Capture the cell that displays the provided text and extract its (X, Y) central coordinate. 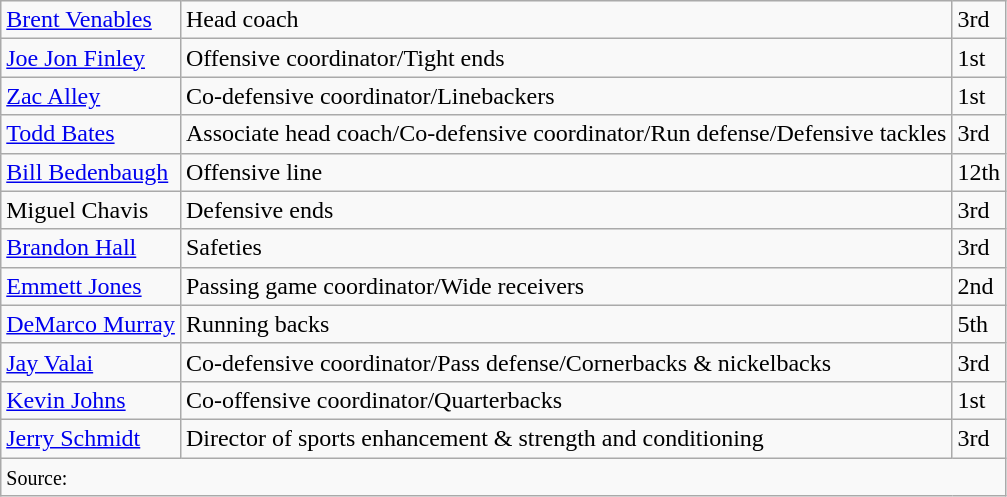
Passing game coordinator/Wide receivers (566, 286)
Associate head coach/Co-defensive coordinator/Run defense/Defensive tackles (566, 134)
Offensive line (566, 172)
Safeties (566, 248)
Co-offensive coordinator/Quarterbacks (566, 400)
Brandon Hall (91, 248)
Co-defensive coordinator/Linebackers (566, 96)
2nd (979, 286)
5th (979, 324)
Joe Jon Finley (91, 58)
Jay Valai (91, 362)
Emmett Jones (91, 286)
Head coach (566, 20)
Director of sports enhancement & strength and conditioning (566, 438)
Kevin Johns (91, 400)
Bill Bedenbaugh (91, 172)
12th (979, 172)
Brent Venables (91, 20)
Co-defensive coordinator/Pass defense/Cornerbacks & nickelbacks (566, 362)
Zac Alley (91, 96)
Jerry Schmidt (91, 438)
Miguel Chavis (91, 210)
Defensive ends (566, 210)
Source: (504, 477)
DeMarco Murray (91, 324)
Offensive coordinator/Tight ends (566, 58)
Running backs (566, 324)
Todd Bates (91, 134)
